Detect which cell encompasses the target text, then output its (x, y) center coordinate. 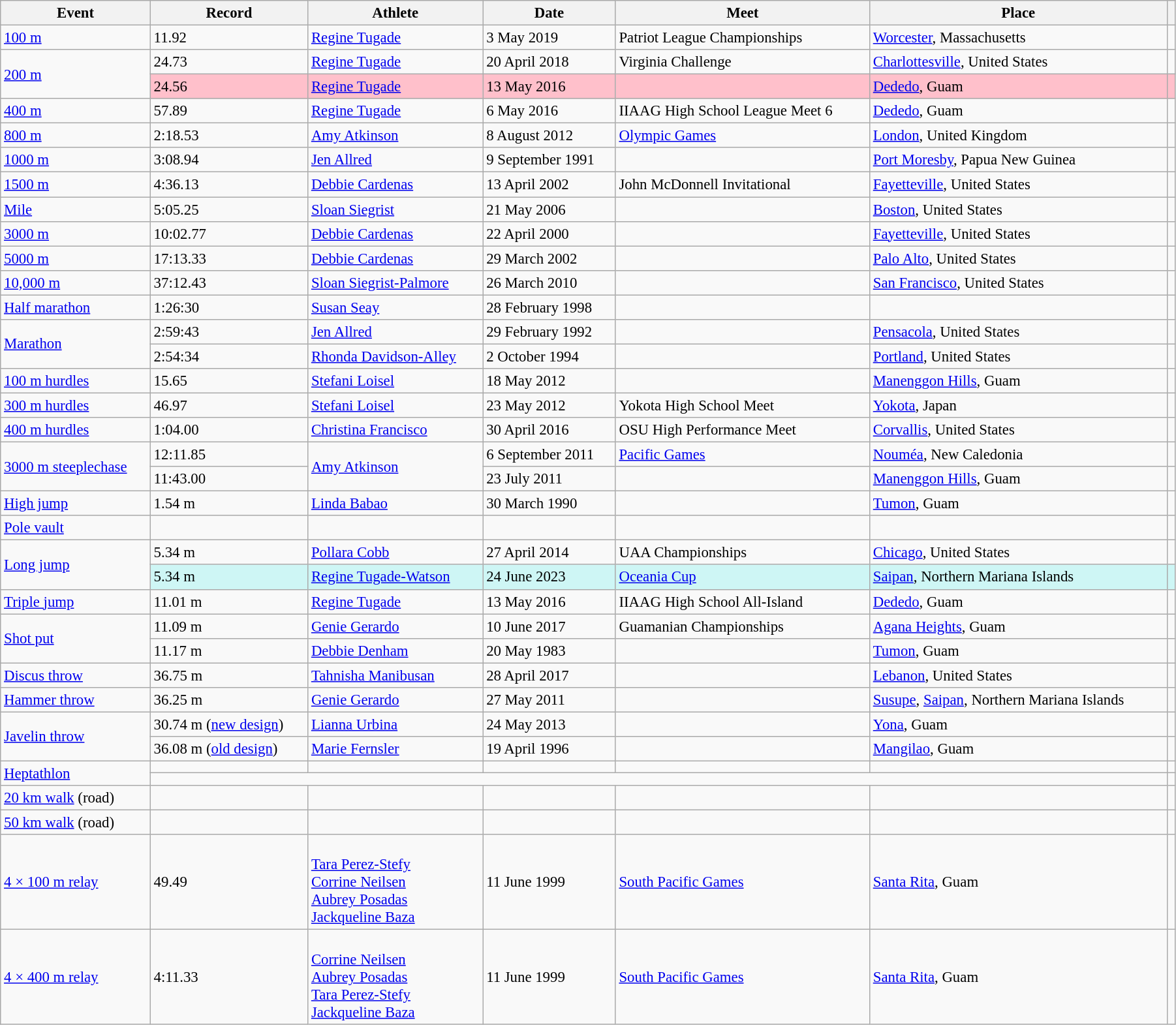
24.73 (228, 62)
21 May 2006 (549, 209)
6 May 2016 (549, 111)
18 May 2012 (549, 381)
800 m (76, 136)
Mangilao, Guam (1018, 749)
50 km walk (road) (76, 823)
John McDonnell Invitational (743, 185)
Sloan Siegrist (395, 209)
3:08.94 (228, 160)
29 March 2002 (549, 258)
2:54:34 (228, 356)
Nouméa, New Caledonia (1018, 455)
100 m (76, 38)
30 March 1990 (549, 504)
Javelin throw (76, 736)
27 April 2014 (549, 553)
Regine Tugade-Watson (395, 577)
Triple jump (76, 602)
19 April 1996 (549, 749)
300 m hurdles (76, 405)
Portland, United States (1018, 356)
28 April 2017 (549, 675)
Half marathon (76, 307)
27 May 2011 (549, 700)
12:11.85 (228, 455)
Patriot League Championships (743, 38)
Virginia Challenge (743, 62)
20 May 1983 (549, 650)
1500 m (76, 185)
11.09 m (228, 626)
Yona, Guam (1018, 724)
200 m (76, 74)
Lianna Urbina (395, 724)
24 June 2023 (549, 577)
Pole vault (76, 528)
Pacific Games (743, 455)
4:11.33 (228, 977)
10:02.77 (228, 234)
6 September 2011 (549, 455)
23 July 2011 (549, 479)
Tahnisha Manibusan (395, 675)
11:43.00 (228, 479)
46.97 (228, 405)
1000 m (76, 160)
1.54 m (228, 504)
Marathon (76, 344)
Guamanian Championships (743, 626)
3 May 2019 (549, 38)
4:36.13 (228, 185)
15.65 (228, 381)
4 × 400 m relay (76, 977)
3000 m (76, 234)
Boston, United States (1018, 209)
23 May 2012 (549, 405)
Yokota, Japan (1018, 405)
37:12.43 (228, 283)
3000 m steeplechase (76, 467)
Meet (743, 13)
400 m (76, 111)
17:13.33 (228, 258)
Saipan, Northern Mariana Islands (1018, 577)
10,000 m (76, 283)
1:26:30 (228, 307)
Long jump (76, 565)
Charlottesville, United States (1018, 62)
11.92 (228, 38)
IIAAG High School All-Island (743, 602)
Mile (76, 209)
400 m hurdles (76, 430)
100 m hurdles (76, 381)
IIAAG High School League Meet 6 (743, 111)
5:05.25 (228, 209)
20 April 2018 (549, 62)
Susupe, Saipan, Northern Mariana Islands (1018, 700)
30.74 m (new design) (228, 724)
Date (549, 13)
2 October 1994 (549, 356)
10 June 2017 (549, 626)
24.56 (228, 87)
36.08 m (old design) (228, 749)
Discus throw (76, 675)
11.17 m (228, 650)
Oceania Cup (743, 577)
Debbie Denham (395, 650)
20 km walk (road) (76, 798)
13 April 2002 (549, 185)
Christina Francisco (395, 430)
22 April 2000 (549, 234)
Palo Alto, United States (1018, 258)
4 × 100 m relay (76, 882)
57.89 (228, 111)
Marie Fernsler (395, 749)
5000 m (76, 258)
Corvallis, United States (1018, 430)
Sloan Siegrist-Palmore (395, 283)
11.01 m (228, 602)
Athlete (395, 13)
28 February 1998 (549, 307)
Shot put (76, 638)
Hammer throw (76, 700)
Yokota High School Meet (743, 405)
Pensacola, United States (1018, 332)
OSU High Performance Meet (743, 430)
1:04.00 (228, 430)
Port Moresby, Papua New Guinea (1018, 160)
Tara Perez-StefyCorrine NeilsenAubrey PosadasJackqueline Baza (395, 882)
36.75 m (228, 675)
Chicago, United States (1018, 553)
Record (228, 13)
London, United Kingdom (1018, 136)
2:59:43 (228, 332)
36.25 m (228, 700)
Worcester, Massachusetts (1018, 38)
8 August 2012 (549, 136)
UAA Championships (743, 553)
Lebanon, United States (1018, 675)
High jump (76, 504)
49.49 (228, 882)
29 February 1992 (549, 332)
Linda Babao (395, 504)
San Francisco, United States (1018, 283)
Agana Heights, Guam (1018, 626)
26 March 2010 (549, 283)
Pollara Cobb (395, 553)
Corrine NeilsenAubrey PosadasTara Perez-StefyJackqueline Baza (395, 977)
Place (1018, 13)
Rhonda Davidson-Alley (395, 356)
24 May 2013 (549, 724)
Heptathlon (76, 773)
30 April 2016 (549, 430)
Event (76, 13)
Susan Seay (395, 307)
2:18.53 (228, 136)
Olympic Games (743, 136)
9 September 1991 (549, 160)
